For the text-containing cell, return its midpoint in [X, Y] coordinate format. 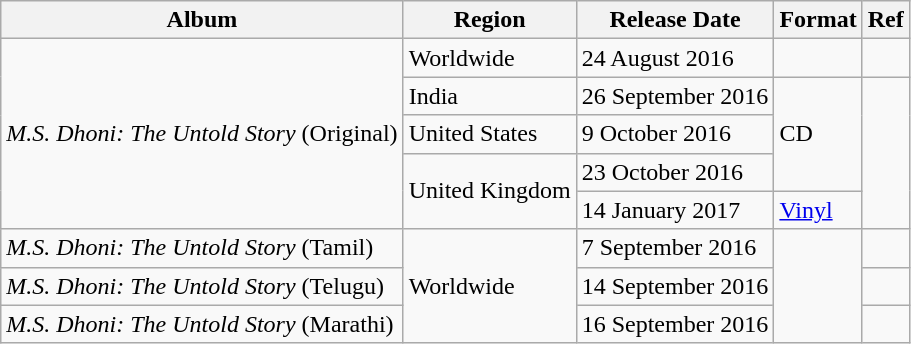
Format [818, 20]
Ref [886, 20]
CD [818, 134]
24 August 2016 [675, 58]
M.S. Dhoni: The Untold Story (Tamil) [202, 248]
M.S. Dhoni: The Untold Story (Original) [202, 134]
United States [490, 134]
Album [202, 20]
16 September 2016 [675, 324]
7 September 2016 [675, 248]
Vinyl [818, 210]
United Kingdom [490, 191]
14 September 2016 [675, 286]
9 October 2016 [675, 134]
India [490, 96]
26 September 2016 [675, 96]
Release Date [675, 20]
14 January 2017 [675, 210]
M.S. Dhoni: The Untold Story (Marathi) [202, 324]
M.S. Dhoni: The Untold Story (Telugu) [202, 286]
Region [490, 20]
23 October 2016 [675, 172]
